Return [x, y] of the center of cell containing provided text 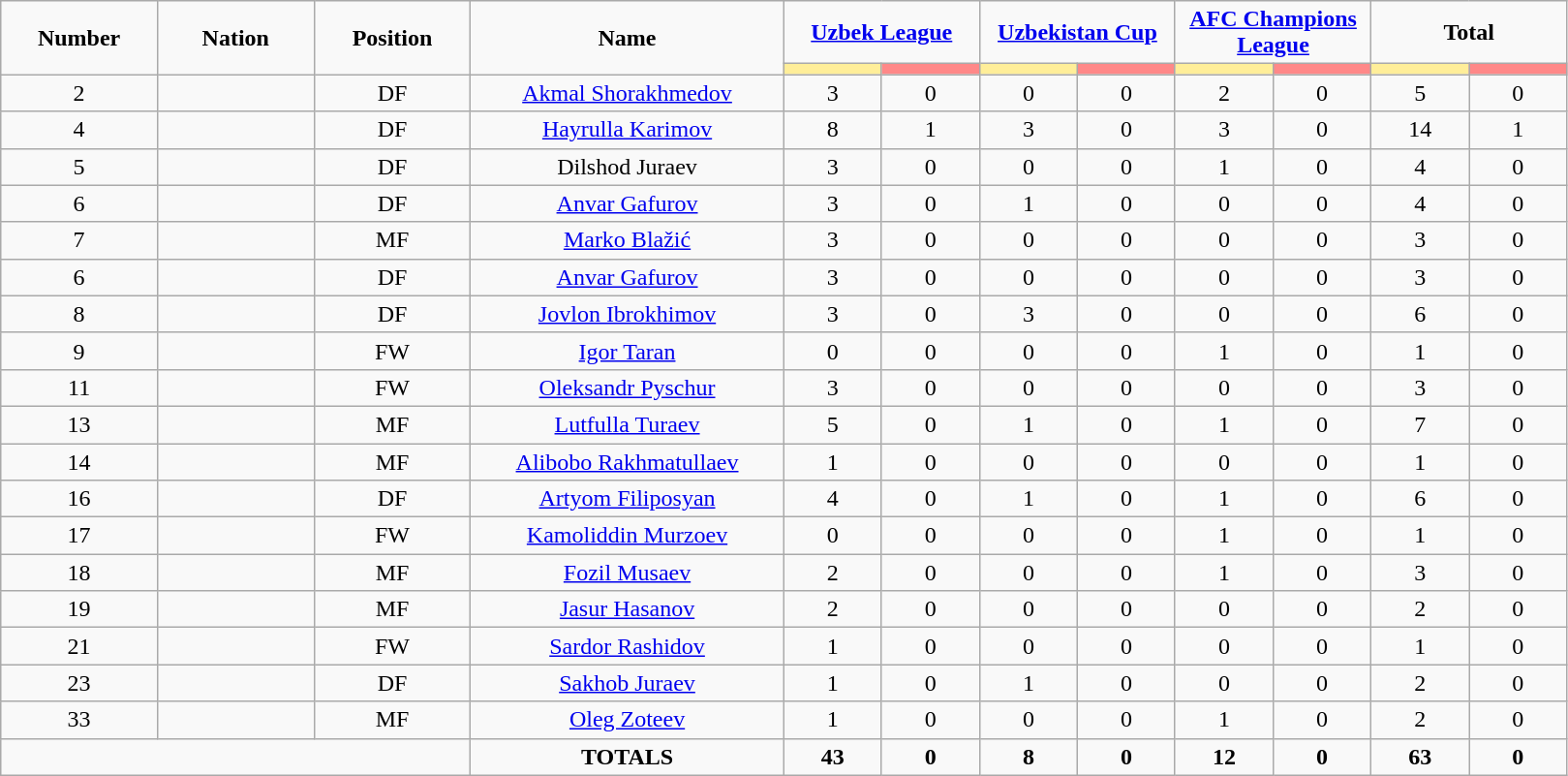
33 [79, 720]
AFC Champions League [1273, 33]
Total [1469, 33]
11 [79, 388]
43 [833, 757]
19 [79, 609]
Uzbekistan Cup [1077, 33]
Jasur Hasanov [628, 609]
Dilshod Juraev [628, 167]
18 [79, 573]
Sardor Rashidov [628, 646]
13 [79, 424]
Oleg Zoteev [628, 720]
Lutfulla Turaev [628, 424]
Position [392, 38]
12 [1224, 757]
Jovlon Ibrokhimov [628, 314]
Number [79, 38]
Kamoliddin Murzoev [628, 536]
Fozil Musaev [628, 573]
17 [79, 536]
TOTALS [628, 757]
Oleksandr Pyschur [628, 388]
9 [79, 351]
Alibobo Rakhmatullaev [628, 462]
Akmal Shorakhmedov [628, 93]
Nation [235, 38]
Sakhob Juraev [628, 683]
Hayrulla Karimov [628, 130]
Igor Taran [628, 351]
Name [628, 38]
23 [79, 683]
Marko Blažić [628, 240]
21 [79, 646]
Uzbek League [881, 33]
16 [79, 499]
63 [1420, 757]
Artyom Filiposyan [628, 499]
